Detect which cell encompasses the target text, then output its [x, y] center coordinate. 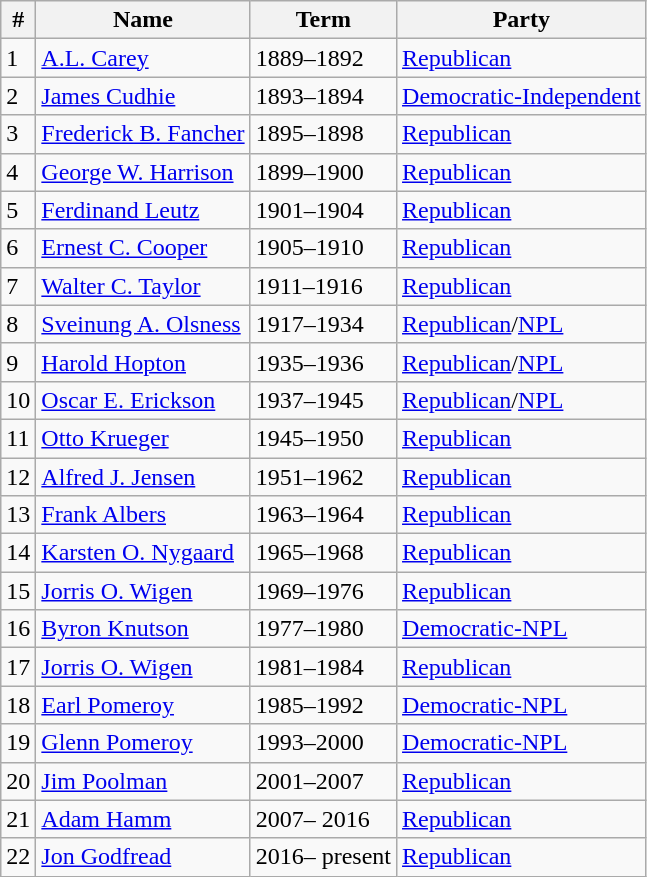
Frank Albers [143, 515]
1889–1892 [323, 58]
1965–1968 [323, 553]
Otto Krueger [143, 438]
15 [18, 591]
16 [18, 629]
1969–1976 [323, 591]
George W. Harrison [143, 172]
21 [18, 819]
1893–1894 [323, 96]
1985–1992 [323, 705]
1901–1904 [323, 210]
4 [18, 172]
Jon Godfread [143, 857]
7 [18, 286]
17 [18, 667]
# [18, 20]
2016– present [323, 857]
2 [18, 96]
Karsten O. Nygaard [143, 553]
Earl Pomeroy [143, 705]
Alfred J. Jensen [143, 477]
22 [18, 857]
1899–1900 [323, 172]
1977–1980 [323, 629]
1935–1936 [323, 362]
2001–2007 [323, 781]
1937–1945 [323, 400]
Harold Hopton [143, 362]
11 [18, 438]
20 [18, 781]
Term [323, 20]
2007– 2016 [323, 819]
Ferdinand Leutz [143, 210]
Ernest C. Cooper [143, 248]
1905–1910 [323, 248]
Glenn Pomeroy [143, 743]
3 [18, 134]
14 [18, 553]
1951–1962 [323, 477]
Oscar E. Erickson [143, 400]
18 [18, 705]
Adam Hamm [143, 819]
Sveinung A. Olsness [143, 324]
Democratic-Independent [522, 96]
12 [18, 477]
Name [143, 20]
1963–1964 [323, 515]
Jim Poolman [143, 781]
A.L. Carey [143, 58]
5 [18, 210]
6 [18, 248]
1895–1898 [323, 134]
1981–1984 [323, 667]
9 [18, 362]
10 [18, 400]
1945–1950 [323, 438]
1 [18, 58]
Walter C. Taylor [143, 286]
1917–1934 [323, 324]
James Cudhie [143, 96]
1993–2000 [323, 743]
Byron Knutson [143, 629]
19 [18, 743]
13 [18, 515]
1911–1916 [323, 286]
Frederick B. Fancher [143, 134]
8 [18, 324]
Party [522, 20]
